Scan for the cell matching the given text and deliver its [X, Y] coordinate at center. 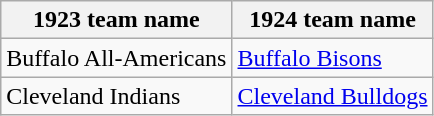
Buffalo All-Americans [116, 58]
Buffalo Bisons [332, 58]
Cleveland Bulldogs [332, 96]
1924 team name [332, 20]
1923 team name [116, 20]
Cleveland Indians [116, 96]
